Provide the [x, y] coordinate of the cell's center where the given text is located.  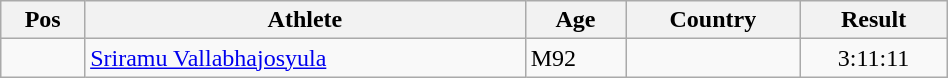
3:11:11 [874, 58]
Age [576, 20]
Sriramu Vallabhajosyula [306, 58]
Athlete [306, 20]
Result [874, 20]
M92 [576, 58]
Pos [43, 20]
Country [713, 20]
